Return (X, Y) of the center of cell containing provided text 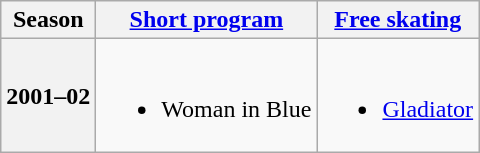
Short program (206, 20)
Free skating (398, 20)
Season (48, 20)
2001–02 (48, 96)
Gladiator (398, 96)
Woman in Blue (206, 96)
